Find where the given text appears and provide that cell's center as [x, y] coordinate. 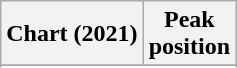
Peakposition [189, 34]
Chart (2021) [72, 34]
